Search for the cell housing the specified text and yield its (x, y) center coordinate. 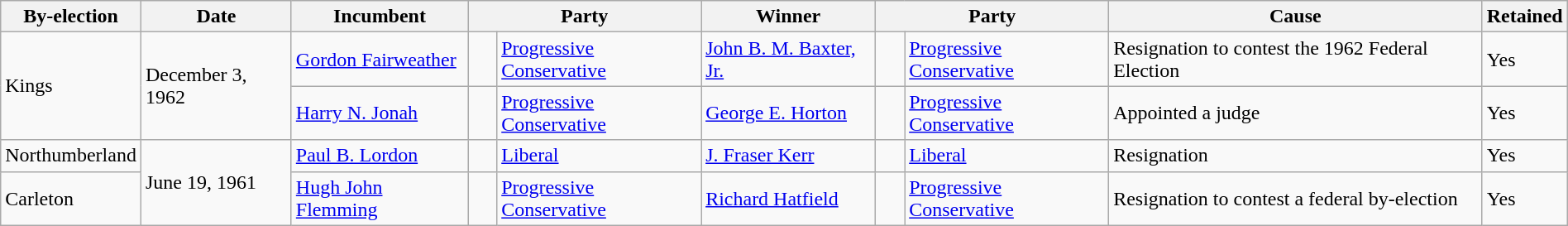
Appointed a judge (1296, 113)
John B. M. Baxter, Jr. (789, 60)
Cause (1296, 17)
George E. Horton (789, 113)
Winner (789, 17)
Retained (1525, 17)
J. Fraser Kerr (789, 156)
Date (216, 17)
Richard Hatfield (789, 199)
Resignation to contest a federal by-election (1296, 199)
Carleton (71, 199)
Paul B. Lordon (379, 156)
By-election (71, 17)
Kings (71, 86)
Resignation (1296, 156)
Harry N. Jonah (379, 113)
Resignation to contest the 1962 Federal Election (1296, 60)
Incumbent (379, 17)
Northumberland (71, 156)
Gordon Fairweather (379, 60)
June 19, 1961 (216, 182)
Hugh John Flemming (379, 199)
December 3, 1962 (216, 86)
